Provide the (X, Y) coordinate of the cell's center where the given text is located.  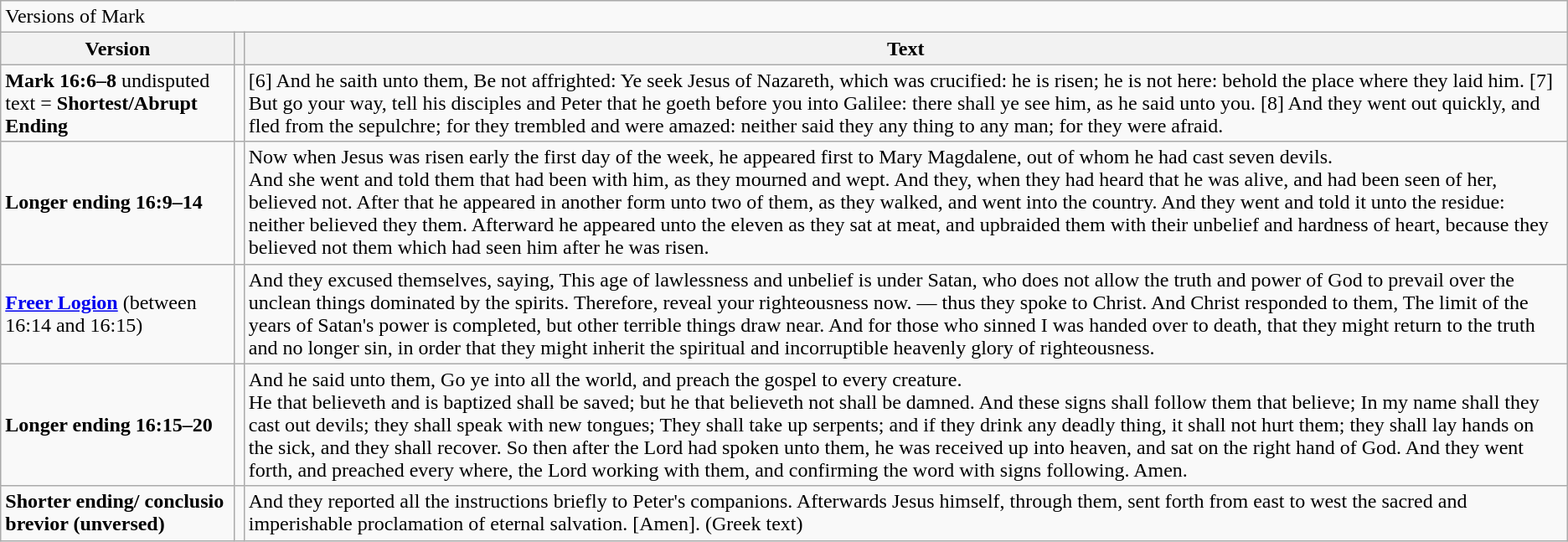
Text (905, 49)
Freer Logion (between 16:14 and 16:15) (117, 313)
Version (117, 49)
Mark 16:6–8 undisputed text = Shortest/Abrupt Ending (117, 103)
Versions of Mark (784, 17)
Longer ending 16:15–20 (117, 425)
Shorter ending/ conclusio brevior (unversed) (117, 513)
Longer ending 16:9–14 (117, 203)
